Find where the given text appears and provide that cell's center as (x, y) coordinate. 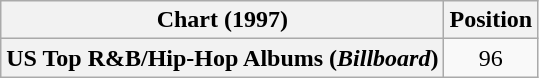
US Top R&B/Hip-Hop Albums (Billboard) (222, 58)
Chart (1997) (222, 20)
96 (491, 58)
Position (491, 20)
